For the text-containing cell, return its midpoint in [x, y] coordinate format. 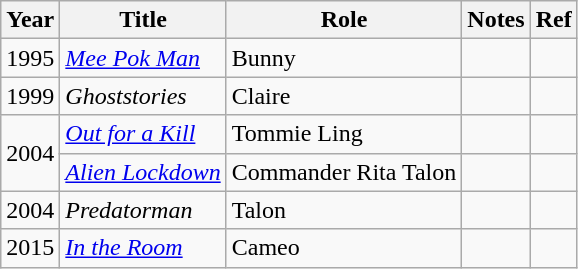
Bunny [344, 58]
Ref [554, 20]
Title [143, 20]
2015 [30, 248]
Notes [496, 20]
1999 [30, 96]
Out for a Kill [143, 134]
Commander Rita Talon [344, 172]
Mee Pok Man [143, 58]
Talon [344, 210]
Ghoststories [143, 96]
Predatorman [143, 210]
Cameo [344, 248]
Tommie Ling [344, 134]
Role [344, 20]
Year [30, 20]
Alien Lockdown [143, 172]
Claire [344, 96]
1995 [30, 58]
In the Room [143, 248]
